Locate the cell with the specified text and output its (x, y) center coordinate. 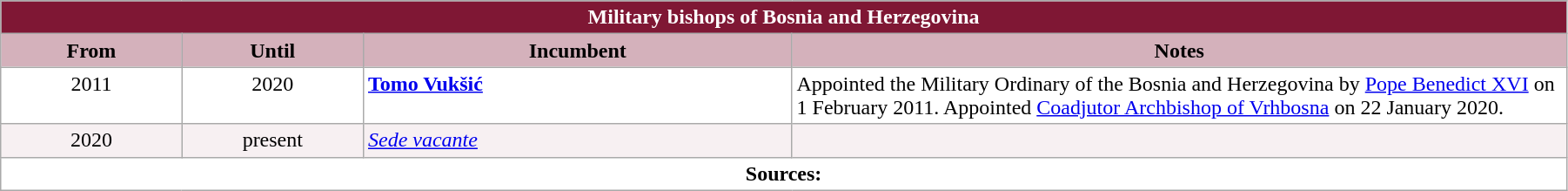
From (91, 51)
Incumbent (578, 51)
Notes (1179, 51)
Tomo Vukšić (578, 96)
present (272, 140)
Sede vacante (578, 140)
Sources: (784, 174)
Military bishops of Bosnia and Herzegovina (784, 17)
2011 (91, 96)
Until (272, 51)
